Search for the cell housing the specified text and yield its [x, y] center coordinate. 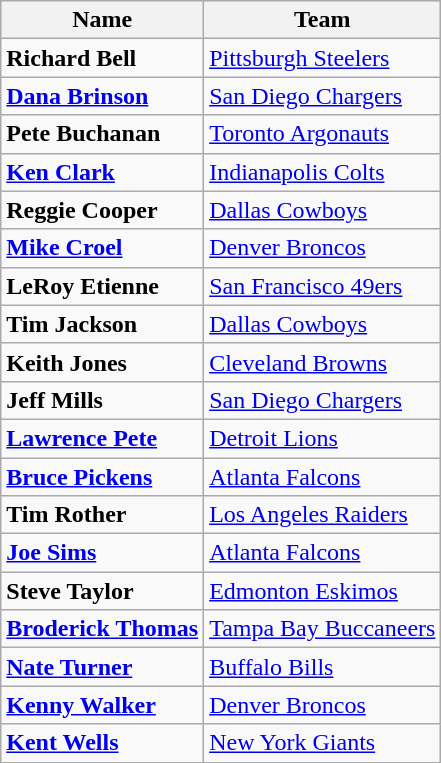
Pete Buchanan [102, 134]
Toronto Argonauts [322, 134]
San Francisco 49ers [322, 286]
Edmonton Eskimos [322, 591]
Cleveland Browns [322, 362]
Mike Croel [102, 248]
Indianapolis Colts [322, 172]
Los Angeles Raiders [322, 515]
Reggie Cooper [102, 210]
Buffalo Bills [322, 667]
Broderick Thomas [102, 629]
Pittsburgh Steelers [322, 58]
LeRoy Etienne [102, 286]
Bruce Pickens [102, 477]
Tim Jackson [102, 324]
Dana Brinson [102, 96]
Tampa Bay Buccaneers [322, 629]
New York Giants [322, 743]
Lawrence Pete [102, 438]
Jeff Mills [102, 400]
Team [322, 20]
Joe Sims [102, 553]
Richard Bell [102, 58]
Nate Turner [102, 667]
Tim Rother [102, 515]
Kent Wells [102, 743]
Keith Jones [102, 362]
Ken Clark [102, 172]
Kenny Walker [102, 705]
Detroit Lions [322, 438]
Name [102, 20]
Steve Taylor [102, 591]
